Detect which cell encompasses the target text, then output its [X, Y] center coordinate. 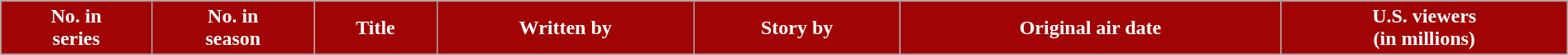
Original air date [1090, 28]
Story by [797, 28]
Title [375, 28]
Written by [566, 28]
U.S. viewers(in millions) [1424, 28]
No. in season [233, 28]
No. in series [76, 28]
